For the text-containing cell, return its midpoint in (X, Y) coordinate format. 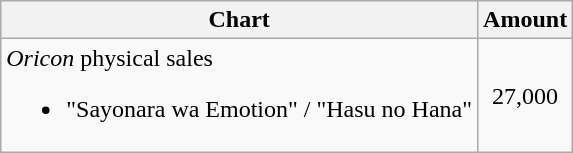
Oricon physical sales"Sayonara wa Emotion" / "Hasu no Hana" (240, 96)
27,000 (526, 96)
Amount (526, 20)
Chart (240, 20)
